Provide the (x, y) coordinate of the cell's center where the given text is located.  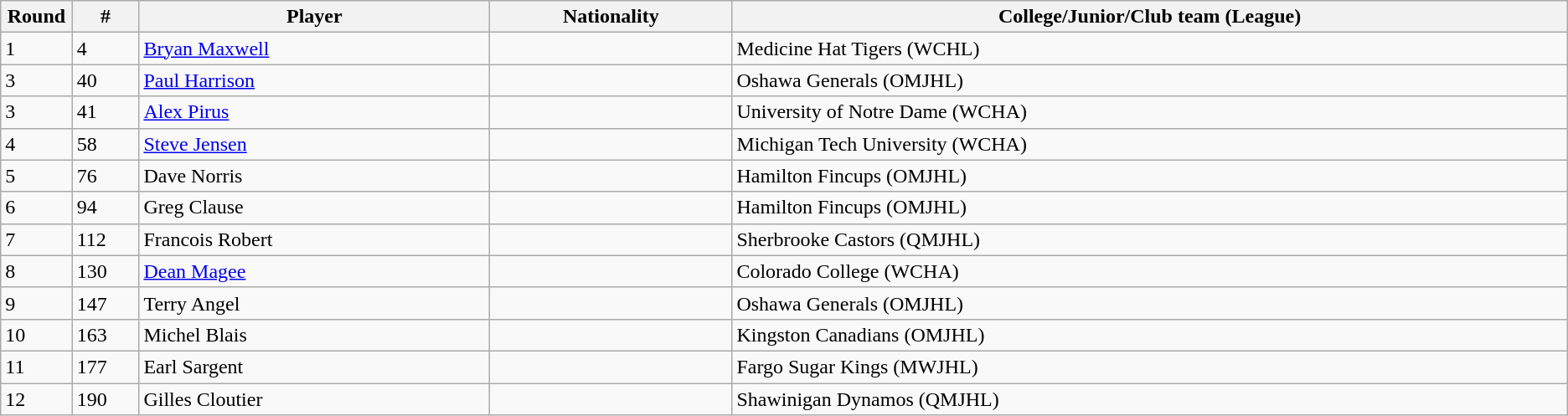
Round (37, 17)
40 (106, 80)
Michigan Tech University (WCHA) (1149, 144)
130 (106, 271)
Francois Robert (315, 239)
76 (106, 176)
Shawinigan Dynamos (QMJHL) (1149, 399)
Nationality (611, 17)
9 (37, 303)
Kingston Canadians (OMJHL) (1149, 335)
163 (106, 335)
7 (37, 239)
Michel Blais (315, 335)
Dave Norris (315, 176)
Gilles Cloutier (315, 399)
Alex Pirus (315, 112)
Sherbrooke Castors (QMJHL) (1149, 239)
112 (106, 239)
6 (37, 208)
Paul Harrison (315, 80)
41 (106, 112)
94 (106, 208)
Greg Clause (315, 208)
177 (106, 367)
5 (37, 176)
11 (37, 367)
Steve Jensen (315, 144)
12 (37, 399)
58 (106, 144)
8 (37, 271)
Colorado College (WCHA) (1149, 271)
Medicine Hat Tigers (WCHL) (1149, 49)
10 (37, 335)
190 (106, 399)
University of Notre Dame (WCHA) (1149, 112)
Bryan Maxwell (315, 49)
Terry Angel (315, 303)
Earl Sargent (315, 367)
College/Junior/Club team (League) (1149, 17)
Player (315, 17)
1 (37, 49)
Dean Magee (315, 271)
147 (106, 303)
Fargo Sugar Kings (MWJHL) (1149, 367)
# (106, 17)
